Extract the [x, y] coordinate from the center of the cell holding the provided text.  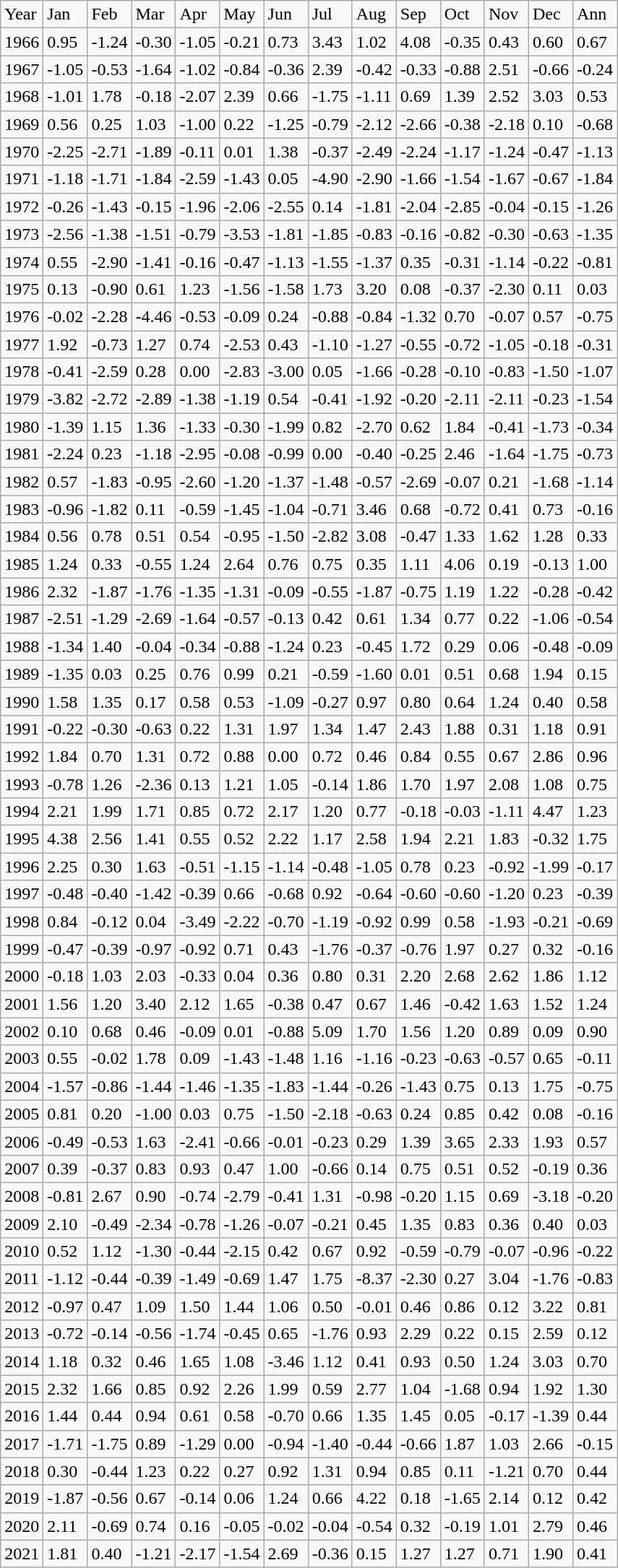
1.73 [330, 289]
-1.15 [241, 867]
-1.73 [551, 427]
-3.49 [198, 922]
1975 [22, 289]
Apr [198, 14]
-1.93 [506, 922]
0.97 [374, 701]
1.30 [594, 1389]
-1.51 [153, 234]
0.60 [551, 42]
-2.34 [153, 1224]
1.41 [153, 839]
-0.71 [330, 509]
2002 [22, 1031]
0.86 [463, 1307]
1972 [22, 207]
2.29 [418, 1334]
-0.74 [198, 1196]
1.93 [551, 1141]
-2.79 [241, 1196]
1985 [22, 564]
2.59 [551, 1334]
-0.08 [241, 454]
0.16 [198, 1526]
-3.18 [551, 1196]
2005 [22, 1114]
-3.53 [241, 234]
-1.56 [241, 289]
2000 [22, 976]
-2.28 [110, 316]
1.83 [506, 839]
3.08 [374, 537]
2006 [22, 1141]
2.14 [506, 1499]
3.22 [551, 1307]
-0.51 [198, 867]
0.17 [153, 701]
-0.27 [330, 701]
1983 [22, 509]
-1.07 [594, 372]
2.22 [286, 839]
4.38 [65, 839]
2.64 [241, 564]
1.81 [65, 1554]
-2.53 [241, 345]
Jan [65, 14]
-1.09 [286, 701]
-1.40 [330, 1444]
-3.82 [65, 399]
1986 [22, 592]
1989 [22, 674]
-1.57 [65, 1086]
0.82 [330, 427]
1974 [22, 261]
-1.74 [198, 1334]
1.52 [551, 1004]
-1.96 [198, 207]
-1.60 [374, 674]
-2.83 [241, 372]
1.66 [110, 1389]
2021 [22, 1554]
1.40 [110, 646]
1978 [22, 372]
Jul [330, 14]
-0.98 [374, 1196]
-0.99 [286, 454]
4.22 [374, 1499]
2.10 [65, 1224]
-2.04 [418, 207]
2.62 [506, 976]
1.02 [374, 42]
2.43 [418, 729]
2.33 [506, 1141]
2.77 [374, 1389]
Nov [506, 14]
-2.95 [198, 454]
-1.46 [198, 1086]
-1.04 [286, 509]
1980 [22, 427]
1.22 [506, 592]
1987 [22, 619]
0.39 [65, 1169]
-2.36 [153, 784]
-1.06 [551, 619]
-1.65 [463, 1499]
1.16 [330, 1059]
1.50 [198, 1307]
-0.25 [418, 454]
1984 [22, 537]
1992 [22, 756]
1.33 [463, 537]
1988 [22, 646]
1998 [22, 922]
2012 [22, 1307]
1.26 [110, 784]
1969 [22, 124]
1.19 [463, 592]
Dec [551, 14]
3.46 [374, 509]
2.58 [374, 839]
1979 [22, 399]
-1.92 [374, 399]
-1.55 [330, 261]
1973 [22, 234]
1991 [22, 729]
Mar [153, 14]
-0.67 [551, 179]
2017 [22, 1444]
-1.30 [153, 1252]
-1.27 [374, 345]
1995 [22, 839]
-0.94 [286, 1444]
2001 [22, 1004]
-1.33 [198, 427]
0.64 [463, 701]
Aug [374, 14]
1.71 [153, 812]
0.28 [153, 372]
-0.03 [463, 812]
2004 [22, 1086]
-2.82 [330, 537]
2.03 [153, 976]
1.17 [330, 839]
1.46 [418, 1004]
2008 [22, 1196]
-8.37 [374, 1279]
-2.17 [198, 1554]
1.09 [153, 1307]
0.59 [330, 1389]
2.52 [506, 97]
2.17 [286, 812]
0.18 [418, 1499]
-0.35 [463, 42]
-2.06 [241, 207]
1.72 [418, 646]
2011 [22, 1279]
2.51 [506, 69]
1.88 [463, 729]
2.67 [110, 1196]
3.04 [506, 1279]
1.28 [551, 537]
-1.32 [418, 316]
-1.25 [286, 124]
-0.64 [374, 894]
-0.82 [463, 234]
-0.05 [241, 1526]
1.05 [286, 784]
-4.90 [330, 179]
-4.46 [153, 316]
1.21 [241, 784]
2.11 [65, 1526]
2003 [22, 1059]
0.95 [65, 42]
2.56 [110, 839]
1967 [22, 69]
-1.34 [65, 646]
-2.60 [198, 482]
1966 [22, 42]
-0.10 [463, 372]
Year [22, 14]
2.69 [286, 1554]
0.19 [506, 564]
3.43 [330, 42]
-2.07 [198, 97]
1994 [22, 812]
0.96 [594, 756]
-2.22 [241, 922]
2018 [22, 1471]
-1.16 [374, 1059]
-1.02 [198, 69]
1.58 [65, 701]
2014 [22, 1361]
1.45 [418, 1416]
1999 [22, 949]
-1.67 [506, 179]
Feb [110, 14]
Ann [594, 14]
May [241, 14]
2020 [22, 1526]
-2.72 [110, 399]
2.12 [198, 1004]
0.91 [594, 729]
1.11 [418, 564]
2013 [22, 1334]
1997 [22, 894]
2015 [22, 1389]
-1.49 [198, 1279]
-0.24 [594, 69]
-1.31 [241, 592]
-1.17 [463, 152]
2.25 [65, 867]
1.90 [551, 1554]
1982 [22, 482]
2009 [22, 1224]
1977 [22, 345]
1970 [22, 152]
-2.55 [286, 207]
1.04 [418, 1389]
0.45 [374, 1224]
0.20 [110, 1114]
1990 [22, 701]
-0.32 [551, 839]
1993 [22, 784]
2.46 [463, 454]
4.06 [463, 564]
-1.85 [330, 234]
2016 [22, 1416]
4.47 [551, 812]
2.08 [506, 784]
1971 [22, 179]
-2.49 [374, 152]
-1.12 [65, 1279]
-3.00 [286, 372]
1.87 [463, 1444]
-2.85 [463, 207]
4.08 [418, 42]
1968 [22, 97]
2019 [22, 1499]
-1.10 [330, 345]
-3.46 [286, 1361]
2.68 [463, 976]
2007 [22, 1169]
2.20 [418, 976]
1.62 [506, 537]
-1.82 [110, 509]
3.65 [463, 1141]
-2.56 [65, 234]
-2.51 [65, 619]
-0.86 [110, 1086]
Sep [418, 14]
-1.42 [153, 894]
0.88 [241, 756]
1.01 [506, 1526]
5.09 [330, 1031]
-2.12 [374, 124]
-1.45 [241, 509]
-2.15 [241, 1252]
0.62 [418, 427]
3.20 [374, 289]
1981 [22, 454]
-1.58 [286, 289]
1.36 [153, 427]
Jun [286, 14]
-0.90 [110, 289]
2.86 [551, 756]
2.66 [551, 1444]
2.26 [241, 1389]
-2.41 [198, 1141]
1.38 [286, 152]
1.06 [286, 1307]
-2.70 [374, 427]
1976 [22, 316]
-0.12 [110, 922]
-2.89 [153, 399]
1996 [22, 867]
-2.25 [65, 152]
3.40 [153, 1004]
-1.89 [153, 152]
-1.41 [153, 261]
-2.71 [110, 152]
2010 [22, 1252]
Oct [463, 14]
2.79 [551, 1526]
-0.76 [418, 949]
-1.01 [65, 97]
-2.66 [418, 124]
